Scan for the cell matching the given text and deliver its (x, y) coordinate at center. 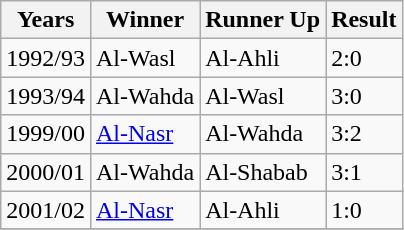
1992/93 (46, 58)
1993/94 (46, 96)
2:0 (364, 58)
2000/01 (46, 172)
1999/00 (46, 134)
3:1 (364, 172)
Result (364, 20)
Runner Up (263, 20)
Years (46, 20)
1:0 (364, 210)
Al-Shabab (263, 172)
3:0 (364, 96)
2001/02 (46, 210)
Winner (144, 20)
3:2 (364, 134)
